Identify which cell holds the provided text, then report its (x, y) central coordinate. 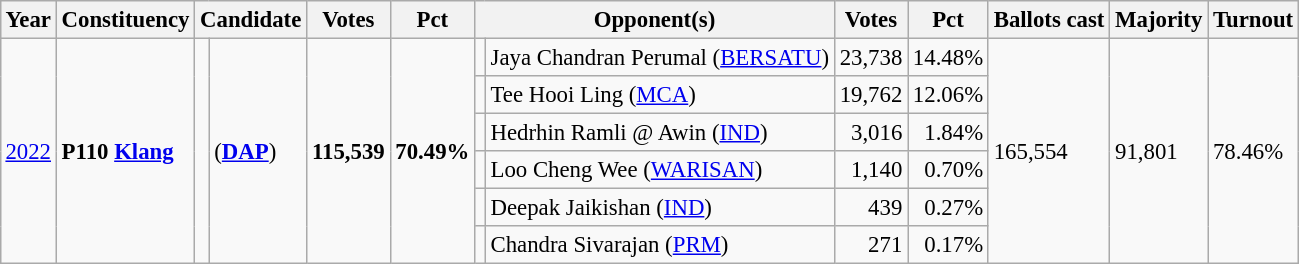
165,554 (1048, 151)
Opponent(s) (655, 20)
(DAP) (258, 151)
115,539 (348, 151)
1,140 (870, 170)
Jaya Chandran Perumal (BERSATU) (660, 57)
Candidate (251, 20)
271 (870, 245)
Loo Cheng Wee (WARISAN) (660, 170)
Hedrhin Ramli @ Awin (IND) (660, 133)
12.06% (948, 95)
14.48% (948, 57)
0.70% (948, 170)
3,016 (870, 133)
Turnout (1254, 20)
2022 (28, 151)
Deepak Jaikishan (IND) (660, 208)
0.17% (948, 245)
Constituency (125, 20)
Tee Hooi Ling (MCA) (660, 95)
0.27% (948, 208)
23,738 (870, 57)
1.84% (948, 133)
78.46% (1254, 151)
19,762 (870, 95)
Majority (1159, 20)
70.49% (432, 151)
91,801 (1159, 151)
Ballots cast (1048, 20)
439 (870, 208)
Year (28, 20)
P110 Klang (125, 151)
Chandra Sivarajan (PRM) (660, 245)
